Locate the cell with the specified text and output its [x, y] center coordinate. 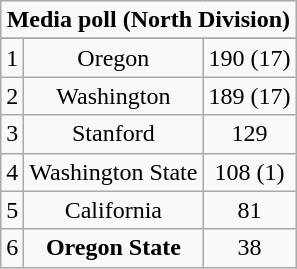
129 [250, 134]
6 [12, 248]
190 (17) [250, 58]
5 [12, 210]
Media poll (North Division) [148, 20]
3 [12, 134]
189 (17) [250, 96]
California [114, 210]
108 (1) [250, 172]
81 [250, 210]
38 [250, 248]
Stanford [114, 134]
2 [12, 96]
1 [12, 58]
Oregon State [114, 248]
Oregon [114, 58]
Washington State [114, 172]
4 [12, 172]
Washington [114, 96]
